From the cell containing the given text, extract its center point as [X, Y] coordinate. 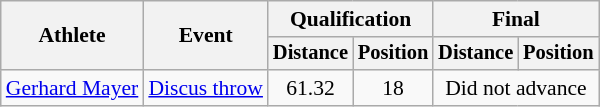
Event [206, 36]
61.32 [310, 88]
Athlete [72, 36]
Final [516, 19]
Discus throw [206, 88]
Gerhard Mayer [72, 88]
Did not advance [516, 88]
Qualification [350, 19]
18 [393, 88]
